Capture the cell that displays the provided text and extract its (X, Y) central coordinate. 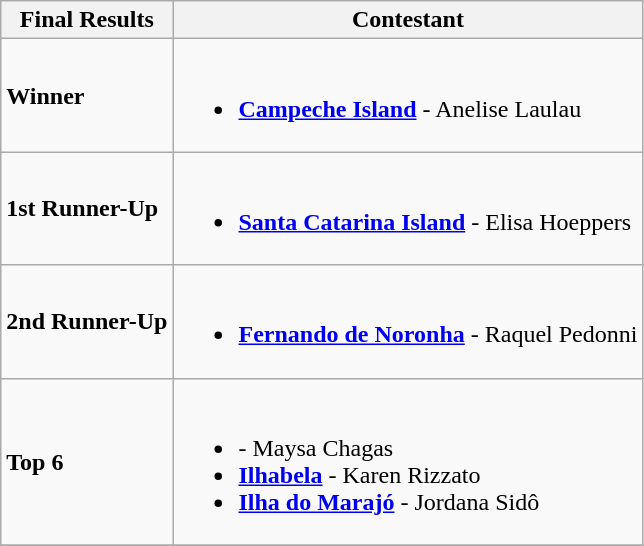
Fernando de Noronha - Raquel Pedonni (408, 322)
2nd Runner-Up (87, 322)
Top 6 (87, 462)
Santa Catarina Island - Elisa Hoeppers (408, 208)
Contestant (408, 20)
- Maysa Chagas Ilhabela - Karen Rizzato Ilha do Marajó - Jordana Sidô (408, 462)
1st Runner-Up (87, 208)
Winner (87, 96)
Campeche Island - Anelise Laulau (408, 96)
Final Results (87, 20)
